Search for the cell housing the specified text and yield its (x, y) center coordinate. 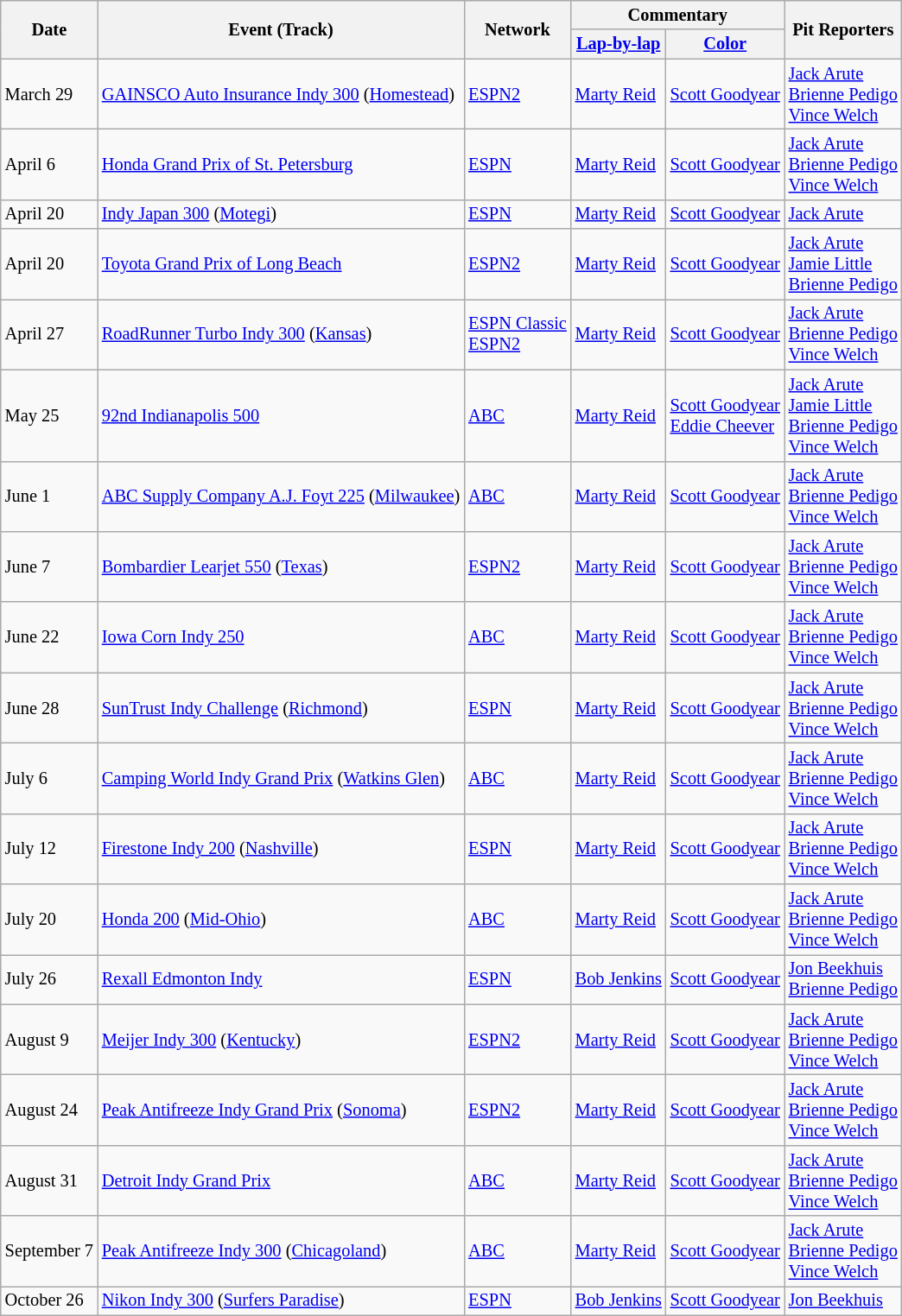
GAINSCO Auto Insurance Indy 300 (Homestead) (281, 94)
RoadRunner Turbo Indy 300 (Kansas) (281, 334)
Event (Track) (281, 29)
August 9 (49, 1040)
Camping World Indy Grand Prix (Watkins Glen) (281, 778)
July 26 (49, 979)
October 26 (49, 1300)
Jack Arute (843, 214)
July 6 (49, 778)
Rexall Edmonton Indy (281, 979)
ESPN ClassicESPN2 (518, 334)
Iowa Corn Indy 250 (281, 637)
92nd Indianapolis 500 (281, 415)
Toyota Grand Prix of Long Beach (281, 264)
Network (518, 29)
March 29 (49, 94)
June 7 (49, 566)
July 20 (49, 920)
Pit Reporters (843, 29)
May 25 (49, 415)
Indy Japan 300 (Motegi) (281, 214)
Honda 200 (Mid-Ohio) (281, 920)
Detroit Indy Grand Prix (281, 1180)
Peak Antifreeze Indy Grand Prix (Sonoma) (281, 1110)
Color (726, 44)
June 28 (49, 708)
Nikon Indy 300 (Surfers Paradise) (281, 1300)
Jon BeekhuisBrienne Pedigo (843, 979)
Bombardier Learjet 550 (Texas) (281, 566)
SunTrust Indy Challenge (Richmond) (281, 708)
Meijer Indy 300 (Kentucky) (281, 1040)
Lap-by-lap (619, 44)
August 31 (49, 1180)
June 22 (49, 637)
June 1 (49, 497)
April 27 (49, 334)
Commentary (677, 15)
April 6 (49, 164)
ABC Supply Company A.J. Foyt 225 (Milwaukee) (281, 497)
September 7 (49, 1251)
Peak Antifreeze Indy 300 (Chicagoland) (281, 1251)
Firestone Indy 200 (Nashville) (281, 849)
Scott GoodyearEddie Cheever (726, 415)
Jack AruteJamie LittleBrienne Pedigo (843, 264)
Date (49, 29)
August 24 (49, 1110)
July 12 (49, 849)
Honda Grand Prix of St. Petersburg (281, 164)
Jack AruteJamie LittleBrienne PedigoVince Welch (843, 415)
Jon Beekhuis (843, 1300)
